Find where the given text appears and provide that cell's center as (X, Y) coordinate. 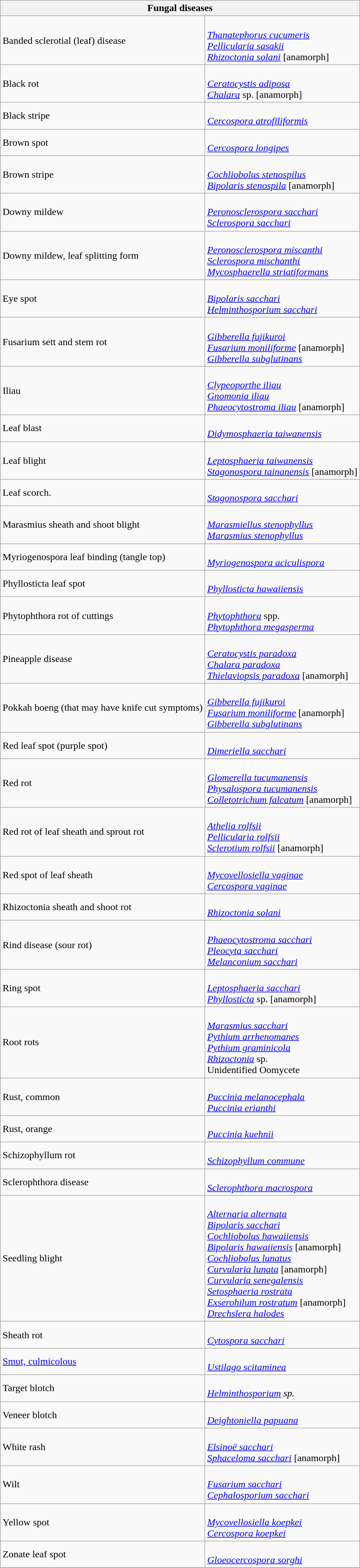
Marasmius sheath and shoot blight (103, 525)
Schizophyllum rot (103, 1155)
Red rot of leaf sheath and sprout rot (103, 832)
Pokkah boeng (that may have knife cut symptoms) (103, 707)
Red leaf spot (purple spot) (103, 745)
Brown stripe (103, 174)
Rust, orange (103, 1129)
Sclerophthora disease (103, 1182)
Peronosclerospora sacchari Sclerospora sacchari (282, 212)
Leptosphaeria sacchari Phyllosticta sp. [anamorph] (282, 988)
Athelia rolfsii Pellicularia rolfsii Sclerotium rolfsii [anamorph] (282, 832)
Stagonospora sacchari (282, 493)
Phaeocytostroma sacchari Pleocyta sacchari Melanconium sacchari (282, 945)
Sclerophthora macrospora (282, 1182)
Phytophthora rot of cuttings (103, 616)
Seedling blight (103, 1258)
Sheath rot (103, 1335)
Downy mildew (103, 212)
Dimeriella sacchari (282, 745)
Leaf scorch. (103, 493)
Thanatephorus cucumeris Pellicularia sasakii Rhizoctonia solani [anamorph] (282, 40)
Ceratocystis adiposa Chalara sp. [anamorph] (282, 84)
Wilt (103, 1484)
Helminthosporium sp. (282, 1388)
Pineapple disease (103, 659)
Rust, common (103, 1096)
Brown spot (103, 142)
Cytospora sacchari (282, 1335)
Elsinoë sacchari Sphaceloma sacchari [anamorph] (282, 1447)
Red rot (103, 783)
Rind disease (sour rot) (103, 945)
Peronosclerospora miscanthi Sclerospora mischanthi Mycosphaerella striatiformans (282, 255)
Iliau (103, 391)
White rash (103, 1447)
Cercospora atrofiliformis (282, 115)
Ring spot (103, 988)
Black stripe (103, 115)
Deightoniella papuana (282, 1415)
Leaf blight (103, 460)
Myriogenospora leaf binding (tangle top) (103, 557)
Smut, culmicolous (103, 1362)
Myriogenospora aciculispora (282, 557)
Phytophthora spp. Phytophthora megasperma (282, 616)
Didymosphaeria taiwanensis (282, 428)
Black rot (103, 84)
Mycovellosiella vaginae Cercospora vaginae (282, 875)
Leaf blast (103, 428)
Eye spot (103, 298)
Fusarium sett and stem rot (103, 341)
Phyllosticta hawaiiensis (282, 584)
Rhizoctonia solani (282, 907)
Leptosphaeria taiwanensis Stagonospora tainanensis [anamorph] (282, 460)
Rhizoctonia sheath and shoot rot (103, 907)
Fusarium sacchari Cephalosporium sacchari (282, 1484)
Root rots (103, 1042)
Puccinia kuehnii (282, 1129)
Veneer blotch (103, 1415)
Yellow spot (103, 1522)
Mycovellosiella koepkei Cercospora koepkei (282, 1522)
Cochliobolus stenospilus Bipolaris stenospila [anamorph] (282, 174)
Puccinia melanocephala Puccinia erianthi (282, 1096)
Red spot of leaf sheath (103, 875)
Target blotch (103, 1388)
Glomerella tucumanensis Physalospora tucumanensis Colletotrichum falcatum [anamorph] (282, 783)
Gloeocercospora sorghi (282, 1554)
Marasmius sacchari Pythium arrhenomanes Pythium graminicola Rhizoctonia sp. Unidentified Oomycete (282, 1042)
Downy mildew, leaf splitting form (103, 255)
Bipolaris sacchari Helminthosporium sacchari (282, 298)
Cercospora longipes (282, 142)
Ceratocystis paradoxa Chalara paradoxa Thielaviopsis paradoxa [anamorph] (282, 659)
Marasmiellus stenophyllus Marasmius stenophyllus (282, 525)
Ustilago scitaminea (282, 1362)
Schizophyllum commune (282, 1155)
Fungal diseases (180, 8)
Phyllosticta leaf spot (103, 584)
Zonate leaf spot (103, 1554)
Banded sclerotial (leaf) disease (103, 40)
Clypeoporthe iliau Gnomonia iliau Phaeocytostroma iliau [anamorph] (282, 391)
